Return the [x, y] coordinate for the center point of the cell that contains the specified text.  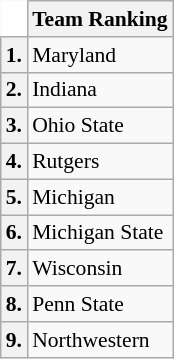
Ohio State [100, 126]
Maryland [100, 55]
9. [14, 340]
Team Ranking [100, 19]
7. [14, 269]
Rutgers [100, 162]
1. [14, 55]
2. [14, 90]
Indiana [100, 90]
4. [14, 162]
Penn State [100, 304]
Michigan [100, 197]
3. [14, 126]
Northwestern [100, 340]
5. [14, 197]
8. [14, 304]
6. [14, 233]
Wisconsin [100, 269]
Michigan State [100, 233]
